Capture the cell that displays the provided text and extract its [X, Y] central coordinate. 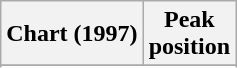
Peakposition [189, 34]
Chart (1997) [72, 34]
